Locate the cell with the specified text and output its (x, y) center coordinate. 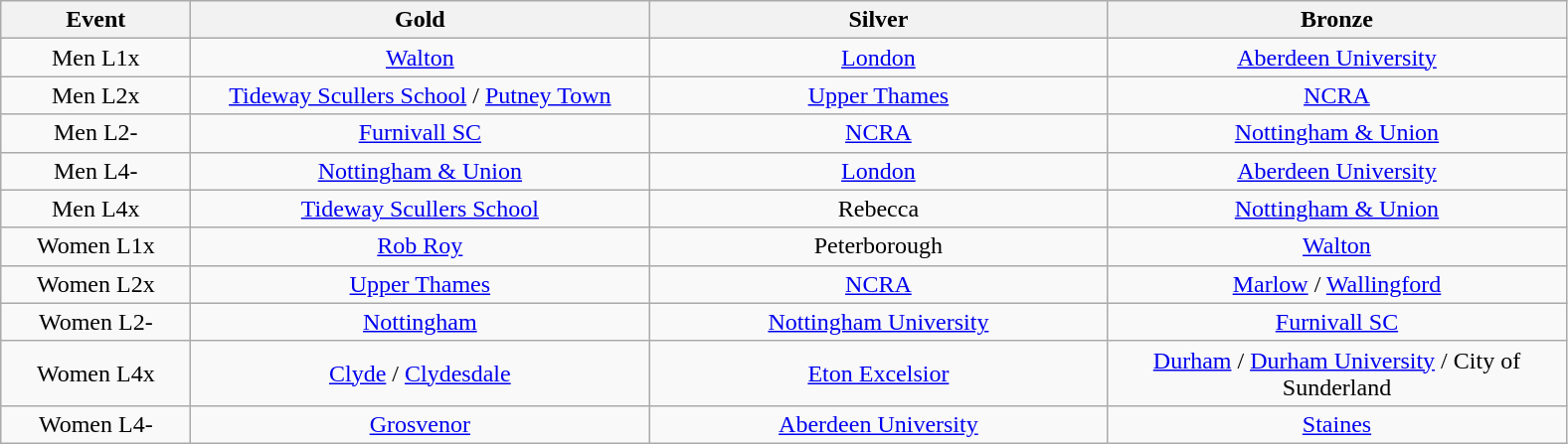
Men L2x (95, 95)
Nottingham University (879, 322)
Women L1x (95, 246)
Men L4- (95, 171)
Men L4x (95, 209)
Eton Excelsior (879, 373)
Bronze (1336, 20)
Grosvenor (420, 424)
Rebecca (879, 209)
Event (95, 20)
Peterborough (879, 246)
Gold (420, 20)
Women L4x (95, 373)
Silver (879, 20)
Durham / Durham University / City of Sunderland (1336, 373)
Nottingham (420, 322)
Women L4- (95, 424)
Men L1x (95, 58)
Men L2- (95, 133)
Women L2x (95, 284)
Staines (1336, 424)
Marlow / Wallingford (1336, 284)
Women L2- (95, 322)
Rob Roy (420, 246)
Tideway Scullers School (420, 209)
Clyde / Clydesdale (420, 373)
Tideway Scullers School / Putney Town (420, 95)
